Determine the (X, Y) coordinate at the center of the cell enclosing the given text.  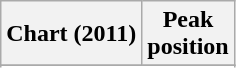
Chart (2011) (72, 34)
Peakposition (188, 34)
